Return the [X, Y] coordinate for the center point of the cell that contains the specified text.  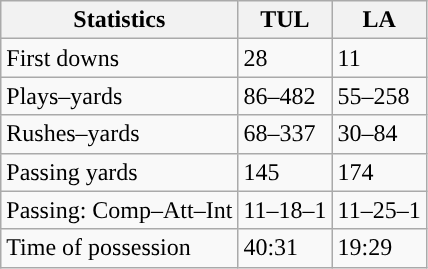
Time of possession [120, 248]
11–18–1 [285, 210]
28 [285, 58]
68–337 [285, 134]
40:31 [285, 248]
Passing: Comp–Att–Int [120, 210]
86–482 [285, 96]
19:29 [379, 248]
Plays–yards [120, 96]
55–258 [379, 96]
LA [379, 20]
174 [379, 172]
30–84 [379, 134]
145 [285, 172]
First downs [120, 58]
11 [379, 58]
Rushes–yards [120, 134]
TUL [285, 20]
Passing yards [120, 172]
11–25–1 [379, 210]
Statistics [120, 20]
